Pinpoint the cell where the given text exists, returning its (x, y) midpoint coordinate. 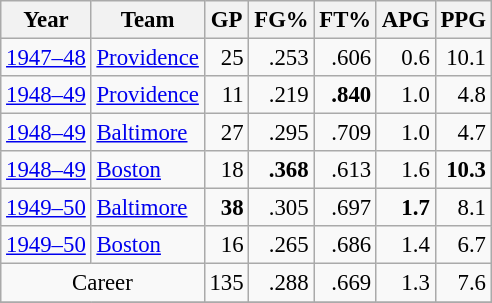
.295 (282, 133)
1.3 (406, 283)
FG% (282, 20)
1.4 (406, 245)
.669 (346, 283)
.697 (346, 208)
.613 (346, 170)
135 (226, 283)
4.8 (463, 95)
PPG (463, 20)
.253 (282, 58)
11 (226, 95)
25 (226, 58)
.840 (346, 95)
GP (226, 20)
Team (148, 20)
Year (46, 20)
FT% (346, 20)
.368 (282, 170)
1947–48 (46, 58)
1.7 (406, 208)
10.3 (463, 170)
.219 (282, 95)
8.1 (463, 208)
.265 (282, 245)
.606 (346, 58)
4.7 (463, 133)
Career (102, 283)
18 (226, 170)
.305 (282, 208)
.709 (346, 133)
0.6 (406, 58)
16 (226, 245)
27 (226, 133)
10.1 (463, 58)
.686 (346, 245)
APG (406, 20)
38 (226, 208)
7.6 (463, 283)
1.6 (406, 170)
.288 (282, 283)
6.7 (463, 245)
